Pinpoint the cell where the given text exists, returning its (x, y) midpoint coordinate. 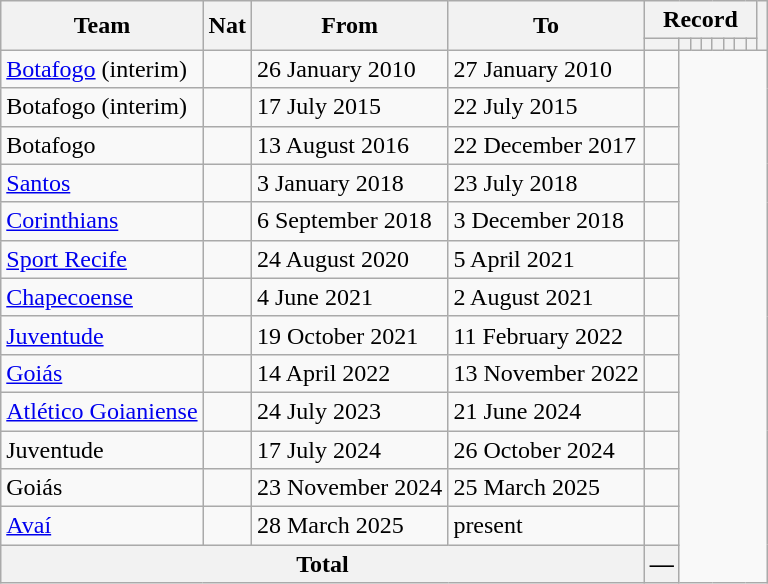
5 April 2021 (546, 259)
24 July 2023 (349, 411)
3 January 2018 (349, 183)
— (662, 564)
Botafogo (102, 145)
23 November 2024 (349, 488)
Team (102, 26)
present (546, 526)
13 November 2022 (546, 373)
13 August 2016 (349, 145)
23 July 2018 (546, 183)
Chapecoense (102, 297)
6 September 2018 (349, 221)
21 June 2024 (546, 411)
25 March 2025 (546, 488)
17 July 2024 (349, 449)
3 December 2018 (546, 221)
To (546, 26)
22 July 2015 (546, 107)
27 January 2010 (546, 69)
17 July 2015 (349, 107)
Nat (227, 26)
Record (700, 20)
Santos (102, 183)
From (349, 26)
Corinthians (102, 221)
Sport Recife (102, 259)
Total (322, 564)
Avaí (102, 526)
14 April 2022 (349, 373)
19 October 2021 (349, 335)
24 August 2020 (349, 259)
4 June 2021 (349, 297)
22 December 2017 (546, 145)
2 August 2021 (546, 297)
26 January 2010 (349, 69)
Atlético Goianiense (102, 411)
11 February 2022 (546, 335)
28 March 2025 (349, 526)
26 October 2024 (546, 449)
